Detect which cell encompasses the target text, then output its (x, y) center coordinate. 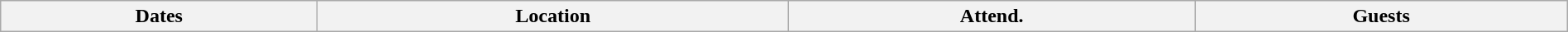
Guests (1381, 16)
Dates (159, 16)
Location (553, 16)
Attend. (992, 16)
